Capture the cell that displays the provided text and extract its (x, y) central coordinate. 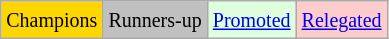
Runners-up (155, 20)
Champions (52, 20)
Relegated (342, 20)
Promoted (252, 20)
